Locate the cell with the specified text and output its (X, Y) center coordinate. 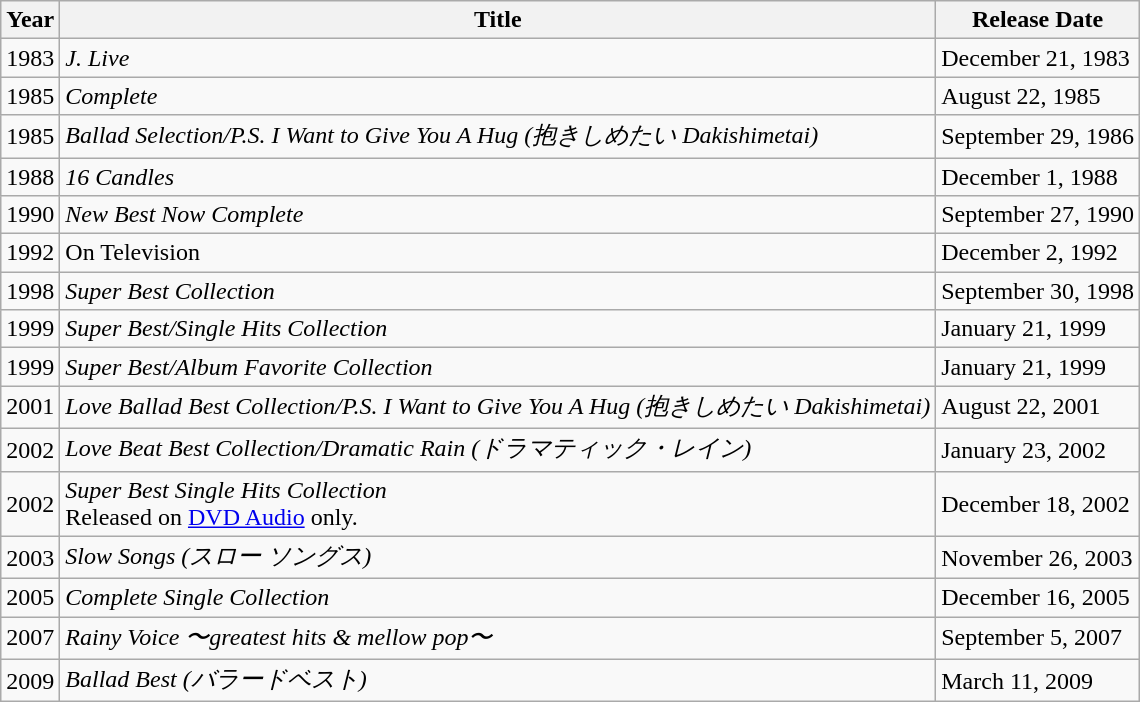
Rainy Voice 〜greatest hits & mellow pop〜 (498, 638)
Ballad Best (バラードベスト) (498, 680)
New Best Now Complete (498, 215)
January 23, 2002 (1038, 450)
November 26, 2003 (1038, 558)
Super Best Collection (498, 291)
Love Ballad Best Collection/P.S. I Want to Give You A Hug (抱きしめたい Dakishimetai) (498, 408)
Year (30, 20)
March 11, 2009 (1038, 680)
August 22, 2001 (1038, 408)
2007 (30, 638)
September 30, 1998 (1038, 291)
1992 (30, 253)
2001 (30, 408)
J. Live (498, 58)
December 2, 1992 (1038, 253)
1998 (30, 291)
16 Candles (498, 177)
Super Best Single Hits Collection Released on DVD Audio only. (498, 504)
December 21, 1983 (1038, 58)
September 5, 2007 (1038, 638)
September 27, 1990 (1038, 215)
December 18, 2002 (1038, 504)
August 22, 1985 (1038, 96)
1983 (30, 58)
September 29, 1986 (1038, 136)
December 1, 1988 (1038, 177)
Love Beat Best Collection/Dramatic Rain (ドラマティック・レイン) (498, 450)
Release Date (1038, 20)
2005 (30, 598)
Super Best/Album Favorite Collection (498, 367)
On Television (498, 253)
Title (498, 20)
Complete (498, 96)
1990 (30, 215)
Slow Songs (スロー ソングス) (498, 558)
Complete Single Collection (498, 598)
Super Best/Single Hits Collection (498, 329)
December 16, 2005 (1038, 598)
1988 (30, 177)
2009 (30, 680)
Ballad Selection/P.S. I Want to Give You A Hug (抱きしめたい Dakishimetai) (498, 136)
2003 (30, 558)
